Output the (X, Y) coordinate of the center of the cell containing the given text.  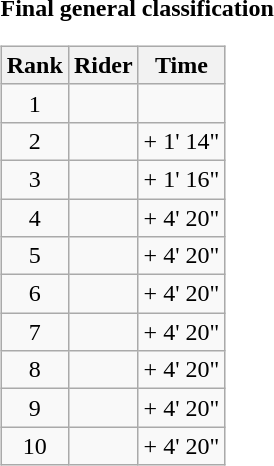
3 (34, 179)
7 (34, 332)
9 (34, 408)
2 (34, 141)
+ 1' 14" (182, 141)
Time (182, 65)
6 (34, 294)
8 (34, 370)
Rider (103, 65)
1 (34, 103)
5 (34, 256)
Rank (34, 65)
4 (34, 217)
10 (34, 446)
+ 1' 16" (182, 179)
